Find where the given text appears and provide that cell's center as [x, y] coordinate. 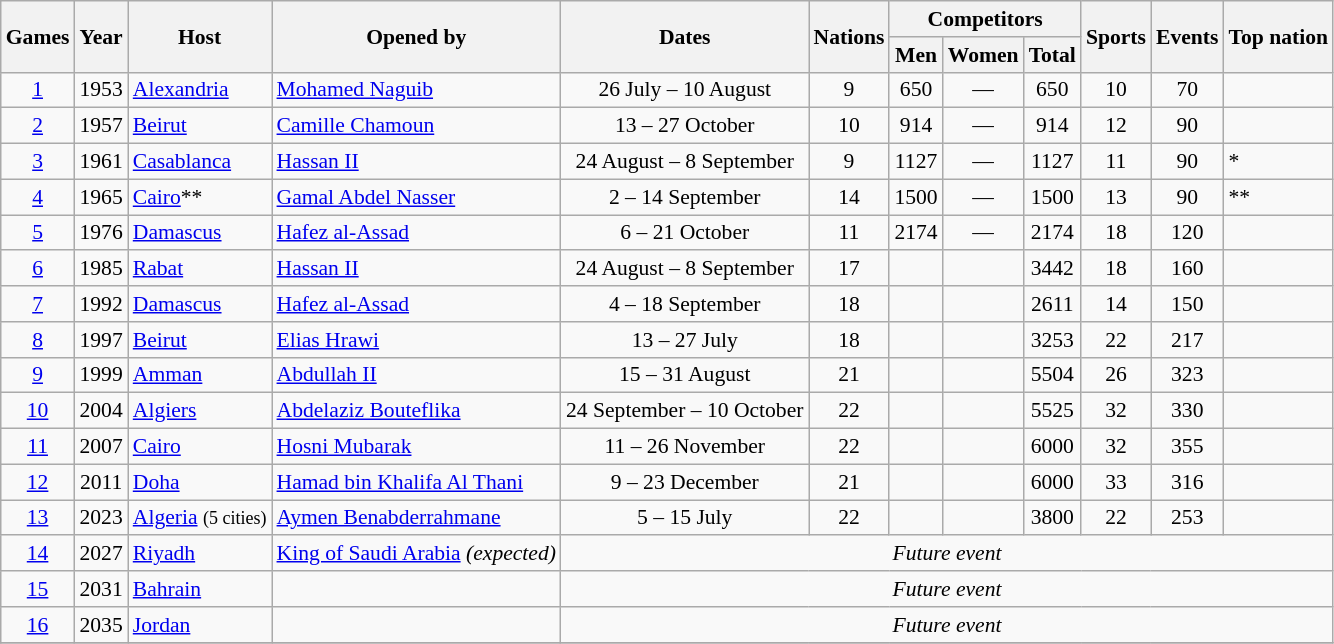
2011 [100, 482]
3442 [1052, 269]
Nations [848, 36]
160 [1187, 269]
4 [38, 197]
6 – 21 October [685, 233]
Cairo** [200, 197]
26 [1116, 375]
1957 [100, 126]
Abdelaziz Bouteflika [416, 411]
3 [38, 162]
Men [916, 55]
Women [984, 55]
Camille Chamoun [416, 126]
Mohamed Naguib [416, 90]
1976 [100, 233]
1992 [100, 304]
5525 [1052, 411]
24 September – 10 October [685, 411]
1953 [100, 90]
Casablanca [200, 162]
* [1279, 162]
Dates [685, 36]
4 – 18 September [685, 304]
17 [848, 269]
1961 [100, 162]
5 [38, 233]
1985 [100, 269]
70 [1187, 90]
355 [1187, 447]
Host [200, 36]
King of Saudi Arabia (expected) [416, 554]
Doha [200, 482]
Jordan [200, 625]
11 – 26 November [685, 447]
16 [38, 625]
1997 [100, 340]
Alexandria [200, 90]
Opened by [416, 36]
5 – 15 July [685, 518]
1965 [100, 197]
2 – 14 September [685, 197]
6 [38, 269]
150 [1187, 304]
1999 [100, 375]
2 [38, 126]
Total [1052, 55]
2031 [100, 589]
Rabat [200, 269]
9 – 23 December [685, 482]
7 [38, 304]
15 [38, 589]
316 [1187, 482]
Amman [200, 375]
2007 [100, 447]
217 [1187, 340]
Algeria (5 cities) [200, 518]
Year [100, 36]
Events [1187, 36]
Hosni Mubarak [416, 447]
Elias Hrawi [416, 340]
120 [1187, 233]
26 July – 10 August [685, 90]
** [1279, 197]
Bahrain [200, 589]
253 [1187, 518]
Games [38, 36]
Sports [1116, 36]
3253 [1052, 340]
Algiers [200, 411]
2023 [100, 518]
2611 [1052, 304]
Gamal Abdel Nasser [416, 197]
13 – 27 October [685, 126]
Hamad bin Khalifa Al Thani [416, 482]
15 – 31 August [685, 375]
8 [38, 340]
330 [1187, 411]
33 [1116, 482]
2004 [100, 411]
2035 [100, 625]
Abdullah II [416, 375]
5504 [1052, 375]
Aymen Benabderrahmane [416, 518]
Riyadh [200, 554]
Cairo [200, 447]
Competitors [985, 19]
1 [38, 90]
2027 [100, 554]
13 – 27 July [685, 340]
Top nation [1279, 36]
3800 [1052, 518]
323 [1187, 375]
